Provide the [x, y] coordinate of the cell's center where the given text is located.  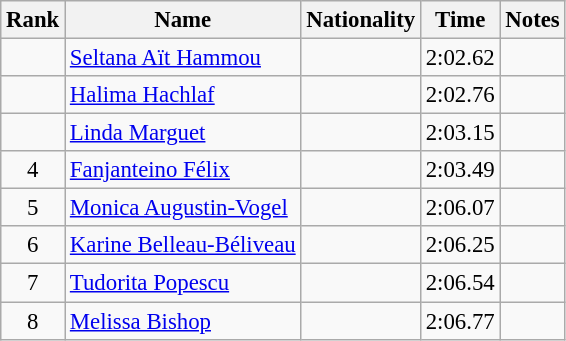
Melissa Bishop [183, 321]
2:06.54 [460, 283]
2:06.25 [460, 245]
Fanjanteino Félix [183, 170]
2:03.49 [460, 170]
7 [33, 283]
Nationality [360, 20]
Tudorita Popescu [183, 283]
Linda Marguet [183, 133]
Halima Hachlaf [183, 95]
Notes [532, 20]
2:06.77 [460, 321]
Monica Augustin-Vogel [183, 208]
2:03.15 [460, 133]
Karine Belleau-Béliveau [183, 245]
6 [33, 245]
2:02.62 [460, 58]
2:06.07 [460, 208]
Rank [33, 20]
5 [33, 208]
4 [33, 170]
2:02.76 [460, 95]
8 [33, 321]
Name [183, 20]
Seltana Aït Hammou [183, 58]
Time [460, 20]
